Provide the (X, Y) coordinate of the cell's center where the given text is located.  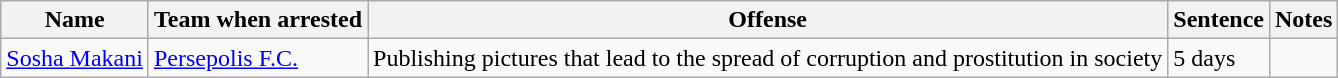
Persepolis F.C. (258, 58)
Sosha Makani (75, 58)
Sentence (1219, 20)
Publishing pictures that lead to the spread of corruption and prostitution in society (768, 58)
Offense (768, 20)
Notes (1303, 20)
Team when arrested (258, 20)
Name (75, 20)
5 days (1219, 58)
